Scan for the cell matching the given text and deliver its [x, y] coordinate at center. 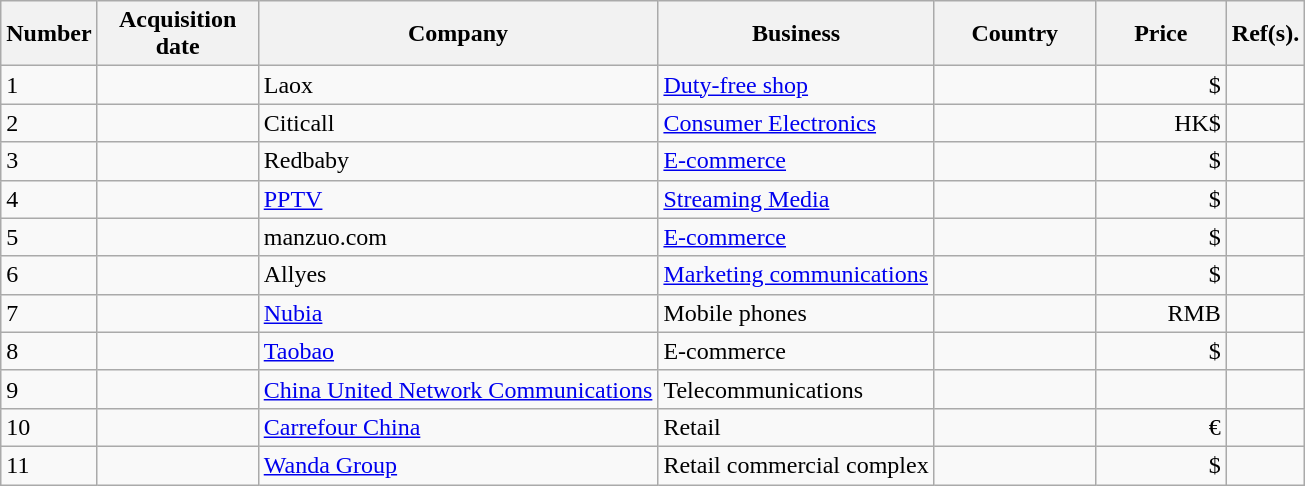
Mobile phones [796, 313]
4 [49, 199]
RMB [1160, 313]
Nubia [458, 313]
Marketing communications [796, 275]
6 [49, 275]
Allyes [458, 275]
Retail [796, 427]
Telecommunications [796, 389]
Streaming Media [796, 199]
manzuo.com [458, 237]
Wanda Group [458, 465]
2 [49, 123]
10 [49, 427]
HK$ [1160, 123]
Laox [458, 85]
Company [458, 34]
Retail commercial complex [796, 465]
PPTV [458, 199]
1 [49, 85]
Citicall [458, 123]
5 [49, 237]
Business [796, 34]
Country [1014, 34]
Number [49, 34]
Price [1160, 34]
8 [49, 351]
9 [49, 389]
China United Network Communications [458, 389]
7 [49, 313]
Ref(s). [1265, 34]
Duty-free shop [796, 85]
Taobao [458, 351]
Consumer Electronics [796, 123]
3 [49, 161]
Acquisition date [178, 34]
€ [1160, 427]
11 [49, 465]
Redbaby [458, 161]
Carrefour China [458, 427]
